Capture the cell that displays the provided text and extract its [X, Y] central coordinate. 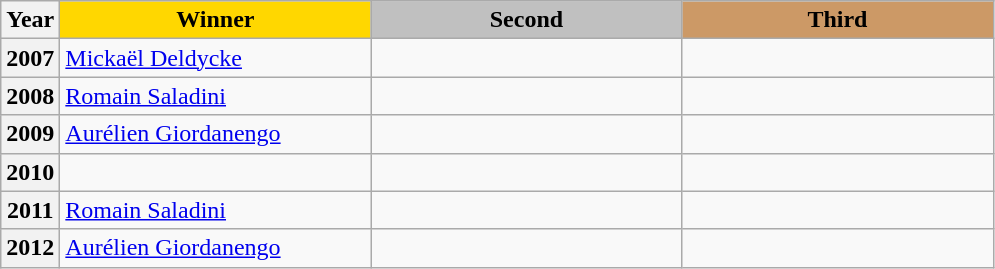
2007 [30, 58]
Winner [216, 20]
Year [30, 20]
2009 [30, 134]
Mickaël Deldycke [216, 58]
Third [838, 20]
2008 [30, 96]
2010 [30, 172]
Second [526, 20]
2012 [30, 248]
2011 [30, 210]
